Output the (x, y) coordinate of the center of the cell containing the given text.  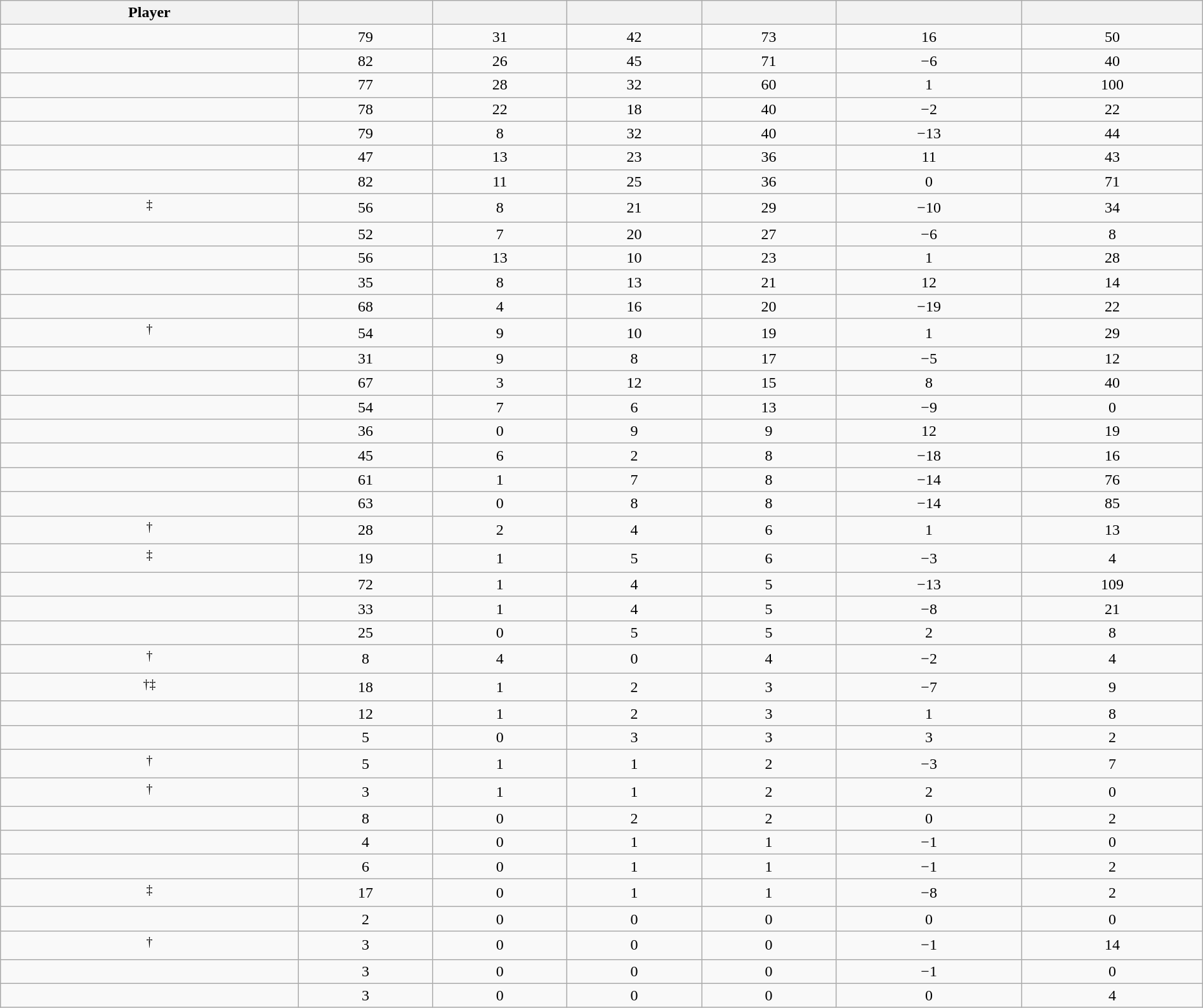
85 (1112, 504)
−10 (929, 208)
15 (769, 383)
33 (365, 608)
42 (634, 37)
43 (1112, 157)
44 (1112, 133)
76 (1112, 480)
35 (365, 282)
72 (365, 584)
−7 (929, 688)
−9 (929, 407)
77 (365, 85)
61 (365, 480)
34 (1112, 208)
−5 (929, 359)
−19 (929, 306)
−18 (929, 455)
50 (1112, 37)
109 (1112, 584)
68 (365, 306)
73 (769, 37)
67 (365, 383)
63 (365, 504)
47 (365, 157)
Player (150, 13)
†‡ (150, 688)
78 (365, 109)
52 (365, 234)
26 (500, 61)
27 (769, 234)
100 (1112, 85)
60 (769, 85)
